Extract the [x, y] coordinate from the center of the cell holding the provided text.  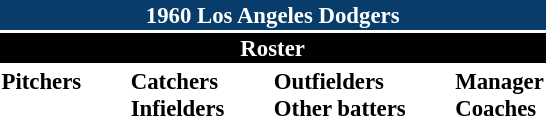
1960 Los Angeles Dodgers [272, 15]
Roster [272, 48]
